For the text-containing cell, return its midpoint in (X, Y) coordinate format. 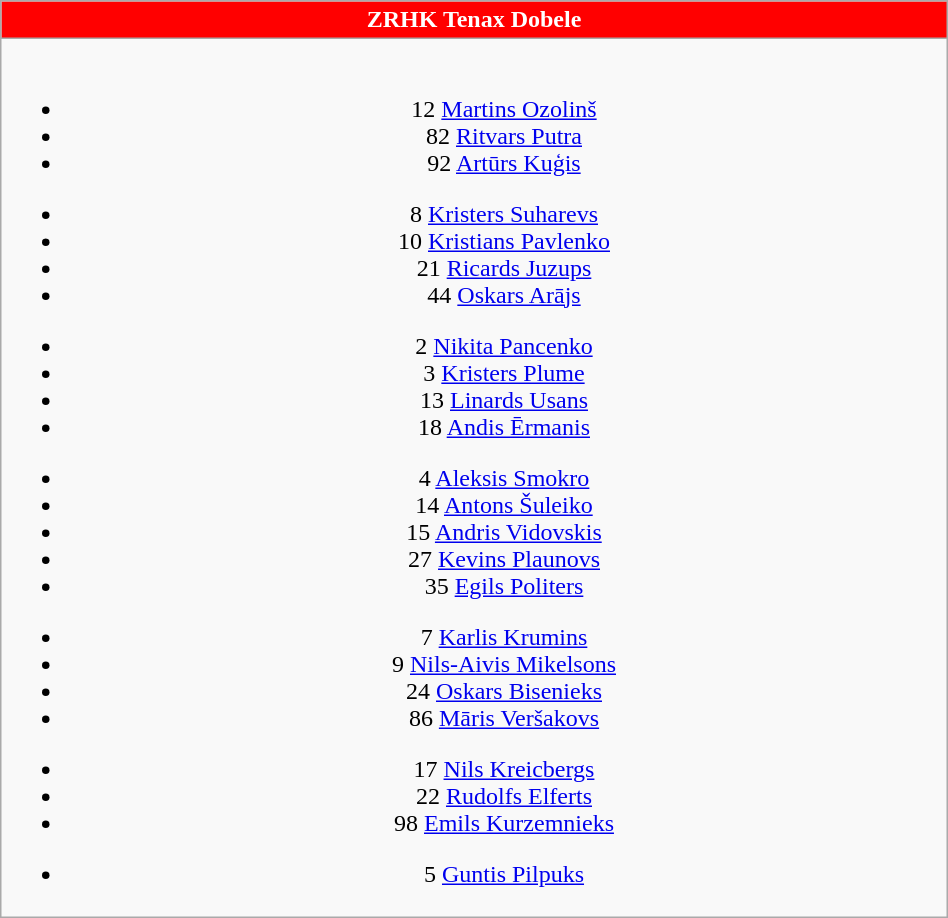
ZRHK Tenax Dobele (474, 20)
